Output the (x, y) coordinate of the center of the cell containing the given text.  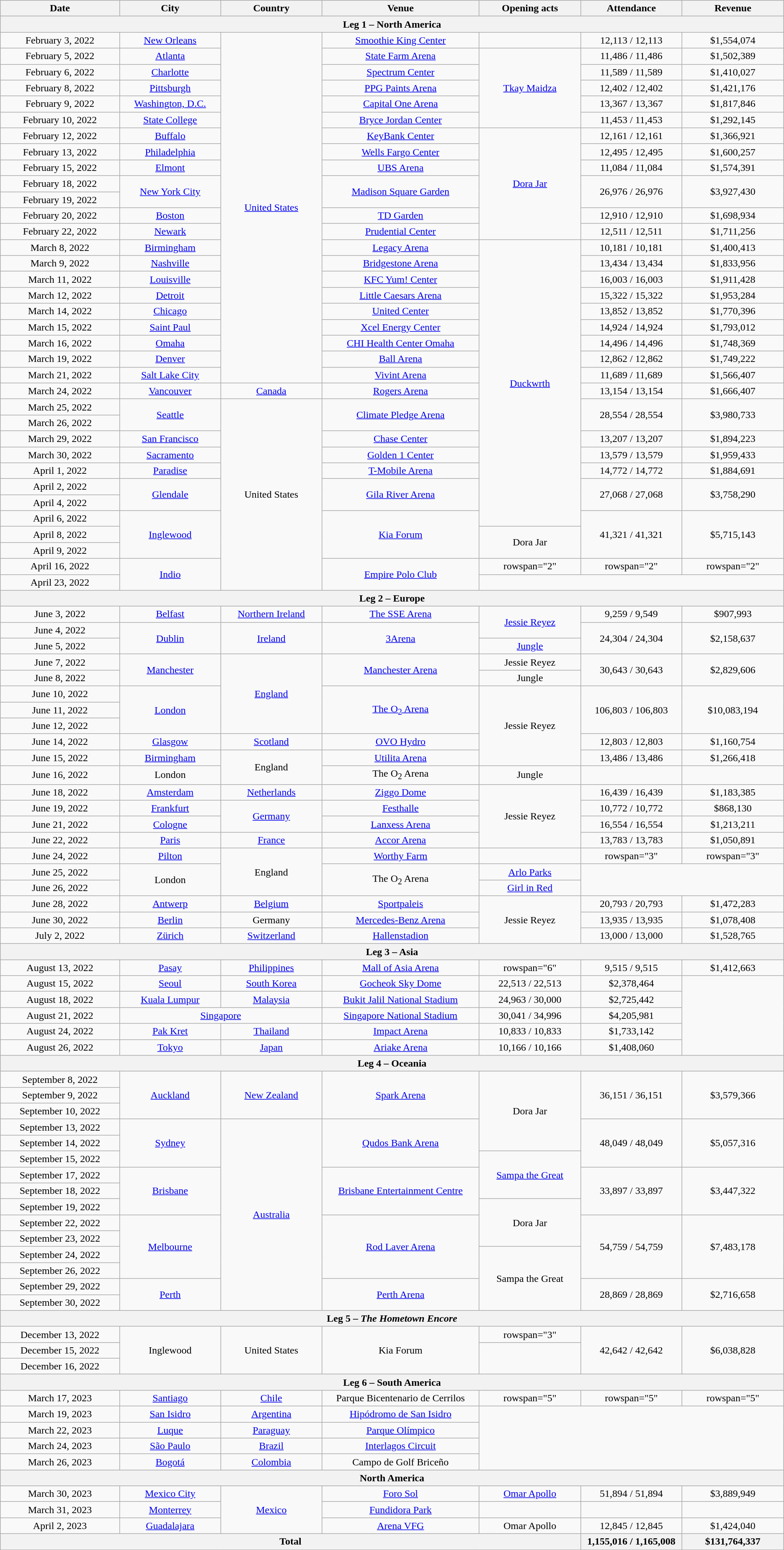
CHI Health Center Omaha (400, 343)
Worthy Farm (400, 856)
$1,050,891 (733, 840)
Thailand (271, 1031)
10,166 / 10,166 (530, 1047)
August 15, 2022 (60, 984)
Parque Olímpico (400, 1430)
March 14, 2022 (60, 311)
Singapore (220, 1015)
13,434 / 13,434 (631, 263)
Girl in Red (530, 888)
Brisbane (170, 1191)
3Arena (400, 638)
March 26, 2022 (60, 423)
42,642 / 42,642 (631, 1350)
$1,666,407 (733, 391)
16,003 / 16,003 (631, 279)
Leg 6 – South America (392, 1382)
Accor Arena (400, 840)
March 12, 2022 (60, 295)
February 15, 2022 (60, 168)
Hipódromo de San Isidro (400, 1414)
Brisbane Entertainment Centre (400, 1191)
Fundidora Park (400, 1510)
12,803 / 12,803 (631, 742)
February 22, 2022 (60, 232)
Brazil (271, 1446)
February 8, 2022 (60, 88)
June 15, 2022 (60, 758)
June 21, 2022 (60, 824)
12,402 / 12,402 (631, 88)
Date (60, 8)
Arena VFG (400, 1526)
February 9, 2022 (60, 104)
June 8, 2022 (60, 678)
Smoothie King Center (400, 40)
August 13, 2022 (60, 968)
Tkay Maidza (530, 88)
September 14, 2022 (60, 1143)
Interlagos Circuit (400, 1446)
13,000 / 13,000 (631, 936)
Japan (271, 1047)
$1,894,223 (733, 439)
Saint Paul (170, 327)
Climate Pledge Arena (400, 415)
$3,927,430 (733, 191)
1,155,016 / 1,165,008 (631, 1542)
$1,566,407 (733, 375)
14,772 / 14,772 (631, 471)
24,963 / 30,000 (530, 1000)
$1,421,176 (733, 88)
Qudos Bank Arena (400, 1143)
Elmont (170, 168)
13,935 / 13,935 (631, 920)
Antwerp (170, 904)
March 24, 2022 (60, 391)
Leg 2 – Europe (392, 598)
Spectrum Center (400, 72)
$1,183,385 (733, 792)
KeyBank Center (400, 136)
$1,600,257 (733, 152)
Leg 1 – North America (392, 24)
28,554 / 28,554 (631, 415)
April 2, 2022 (60, 487)
April 2, 2023 (60, 1526)
Salt Lake City (170, 375)
Frankfurt (170, 808)
September 23, 2022 (60, 1239)
T-Mobile Arena (400, 471)
11,589 / 11,589 (631, 72)
Cologne (170, 824)
Colombia (271, 1462)
Manchester Arena (400, 670)
San Isidro (170, 1414)
Bryce Jordan Center (400, 120)
$1,424,040 (733, 1526)
$6,038,828 (733, 1350)
The SSE Arena (400, 614)
March 9, 2022 (60, 263)
Spark Arena (400, 1095)
June 18, 2022 (60, 792)
Switzerland (271, 936)
14,924 / 14,924 (631, 327)
KFC Yum! Center (400, 279)
9,259 / 9,549 (631, 614)
Rogers Arena (400, 391)
April 1, 2022 (60, 471)
Boston (170, 216)
Attendance (631, 8)
13,367 / 13,367 (631, 104)
$1,884,691 (733, 471)
Legacy Arena (400, 248)
Zürich (170, 936)
$3,579,366 (733, 1095)
August 18, 2022 (60, 1000)
April 4, 2022 (60, 503)
March 30, 2023 (60, 1494)
15,322 / 15,322 (631, 295)
June 4, 2022 (60, 630)
June 7, 2022 (60, 662)
Singapore National Stadium (400, 1015)
June 11, 2022 (60, 710)
France (271, 840)
10,772 / 10,772 (631, 808)
Nashville (170, 263)
$1,528,765 (733, 936)
$1,410,027 (733, 72)
$1,733,142 (631, 1031)
June 3, 2022 (60, 614)
South Korea (271, 984)
41,321 / 41,321 (631, 535)
March 26, 2023 (60, 1462)
New Orleans (170, 40)
26,976 / 26,976 (631, 191)
March 22, 2023 (60, 1430)
June 30, 2022 (60, 920)
16,439 / 16,439 (631, 792)
12,862 / 12,862 (631, 359)
$3,758,290 (733, 495)
March 30, 2022 (60, 455)
12,845 / 12,845 (631, 1526)
12,161 / 12,161 (631, 136)
Prudential Center (400, 232)
Venue (400, 8)
$907,993 (733, 614)
$1,817,846 (733, 104)
March 8, 2022 (60, 248)
Indio (170, 574)
Argentina (271, 1414)
$1,554,074 (733, 40)
Pilton (170, 856)
$1,160,754 (733, 742)
Paris (170, 840)
February 5, 2022 (60, 56)
Empire Polo Club (400, 574)
Xcel Energy Center (400, 327)
Chicago (170, 311)
11,486 / 11,486 (631, 56)
September 8, 2022 (60, 1079)
April 6, 2022 (60, 519)
Golden 1 Center (400, 455)
Philippines (271, 968)
$2,378,464 (631, 984)
December 15, 2022 (60, 1350)
Pak Kret (170, 1031)
June 28, 2022 (60, 904)
$1,266,418 (733, 758)
June 22, 2022 (60, 840)
$1,400,413 (733, 248)
March 16, 2022 (60, 343)
Festhalle (400, 808)
Bukit Jalil National Stadium (400, 1000)
Auckland (170, 1095)
Leg 4 – Oceania (392, 1063)
$1,748,369 (733, 343)
14,496 / 14,496 (631, 343)
September 30, 2022 (60, 1302)
March 11, 2022 (60, 279)
54,759 / 54,759 (631, 1247)
Sportpaleis (400, 904)
27,068 / 27,068 (631, 495)
San Francisco (170, 439)
$1,292,145 (733, 120)
Chile (271, 1398)
June 5, 2022 (60, 646)
April 9, 2022 (60, 550)
June 19, 2022 (60, 808)
Melbourne (170, 1247)
$1,213,211 (733, 824)
February 20, 2022 (60, 216)
$1,911,428 (733, 279)
Tokyo (170, 1047)
13,207 / 13,207 (631, 439)
Glendale (170, 495)
February 10, 2022 (60, 120)
$1,078,408 (733, 920)
TD Garden (400, 216)
Foro Sol (400, 1494)
$5,715,143 (733, 535)
São Paulo (170, 1446)
30,643 / 30,643 (631, 670)
United Center (400, 311)
Philadelphia (170, 152)
rowspan="6" (530, 968)
Mercedes-Benz Arena (400, 920)
22,513 / 22,513 (530, 984)
$1,412,663 (733, 968)
$2,829,606 (733, 670)
$2,158,637 (733, 638)
$1,366,921 (733, 136)
$1,770,396 (733, 311)
Madison Square Garden (400, 191)
North America (392, 1478)
Amsterdam (170, 792)
Lanxess Arena (400, 824)
August 24, 2022 (60, 1031)
Chase Center (400, 439)
11,689 / 11,689 (631, 375)
Arlo Parks (530, 872)
$1,408,060 (631, 1047)
March 19, 2022 (60, 359)
Seattle (170, 415)
51,894 / 51,894 (631, 1494)
Denver (170, 359)
Pasay (170, 968)
106,803 / 106,803 (631, 710)
Paraguay (271, 1430)
$2,716,658 (733, 1294)
Manchester (170, 670)
Country (271, 8)
June 12, 2022 (60, 726)
Netherlands (271, 792)
State College (170, 120)
June 14, 2022 (60, 742)
12,511 / 12,511 (631, 232)
State Farm Arena (400, 56)
June 25, 2022 (60, 872)
September 22, 2022 (60, 1223)
10,833 / 10,833 (530, 1031)
March 21, 2022 (60, 375)
Belgium (271, 904)
Revenue (733, 8)
Berlin (170, 920)
Bridgestone Arena (400, 263)
$10,083,194 (733, 710)
11,084 / 11,084 (631, 168)
September 26, 2022 (60, 1271)
$4,205,981 (631, 1015)
Ziggo Dome (400, 792)
City (170, 8)
11,453 / 11,453 (631, 120)
June 26, 2022 (60, 888)
Pittsburgh (170, 88)
48,049 / 48,049 (631, 1143)
Luque (170, 1430)
9,515 / 9,515 (631, 968)
12,113 / 12,113 (631, 40)
30,041 / 34,996 (530, 1015)
February 12, 2022 (60, 136)
Little Caesars Arena (400, 295)
April 16, 2022 (60, 566)
Ball Arena (400, 359)
Utilita Arena (400, 758)
13,486 / 13,486 (631, 758)
December 16, 2022 (60, 1366)
Santiago (170, 1398)
Opening acts (530, 8)
Malaysia (271, 1000)
March 19, 2023 (60, 1414)
$1,749,222 (733, 359)
Newark (170, 232)
Total (291, 1542)
September 10, 2022 (60, 1111)
Paradise (170, 471)
28,869 / 28,869 (631, 1294)
Gila River Arena (400, 495)
August 26, 2022 (60, 1047)
February 3, 2022 (60, 40)
Leg 5 – The Hometown Encore (392, 1318)
Scotland (271, 742)
February 18, 2022 (60, 183)
$3,447,322 (733, 1191)
Australia (271, 1215)
13,154 / 13,154 (631, 391)
16,554 / 16,554 (631, 824)
December 13, 2022 (60, 1334)
New Zealand (271, 1095)
$1,574,391 (733, 168)
February 13, 2022 (60, 152)
$1,472,283 (733, 904)
Belfast (170, 614)
$2,725,442 (631, 1000)
April 8, 2022 (60, 535)
Duckwrth (530, 383)
Kuala Lumpur (170, 1000)
Sydney (170, 1143)
Sacramento (170, 455)
September 19, 2022 (60, 1207)
Perth (170, 1294)
Ireland (271, 638)
13,852 / 13,852 (631, 311)
Northern Ireland (271, 614)
$868,130 (733, 808)
July 2, 2022 (60, 936)
Seoul (170, 984)
Omaha (170, 343)
$3,889,949 (733, 1494)
$1,959,433 (733, 455)
$131,764,337 (733, 1542)
Gocheok Sky Dome (400, 984)
Ariake Arena (400, 1047)
33,897 / 33,897 (631, 1191)
September 13, 2022 (60, 1127)
Impact Arena (400, 1031)
Glasgow (170, 742)
$1,953,284 (733, 295)
September 18, 2022 (60, 1191)
Charlotte (170, 72)
$1,711,256 (733, 232)
$1,698,934 (733, 216)
September 17, 2022 (60, 1175)
Bogotá (170, 1462)
$1,502,389 (733, 56)
September 29, 2022 (60, 1286)
New York City (170, 191)
20,793 / 20,793 (631, 904)
PPG Paints Arena (400, 88)
UBS Arena (400, 168)
Parque Bicentenario de Cerrilos (400, 1398)
June 24, 2022 (60, 856)
Perth Arena (400, 1294)
March 25, 2022 (60, 407)
Canada (271, 391)
$1,833,956 (733, 263)
Atlanta (170, 56)
$5,057,316 (733, 1143)
Guadalajara (170, 1526)
September 15, 2022 (60, 1159)
13,579 / 13,579 (631, 455)
$7,483,178 (733, 1247)
13,783 / 13,783 (631, 840)
Dublin (170, 638)
$1,793,012 (733, 327)
10,181 / 10,181 (631, 248)
Vivint Arena (400, 375)
Vancouver (170, 391)
Washington, D.C. (170, 104)
March 31, 2023 (60, 1510)
Buffalo (170, 136)
February 19, 2022 (60, 200)
Capital One Arena (400, 104)
Wells Fargo Center (400, 152)
Mall of Asia Arena (400, 968)
June 10, 2022 (60, 694)
June 16, 2022 (60, 775)
36,151 / 36,151 (631, 1095)
Leg 3 – Asia (392, 952)
April 23, 2022 (60, 582)
Mexico (271, 1510)
24,304 / 24,304 (631, 638)
Detroit (170, 295)
Monterrey (170, 1510)
Campo de Golf Briceño (400, 1462)
12,495 / 12,495 (631, 152)
March 24, 2023 (60, 1446)
$3,980,733 (733, 415)
March 17, 2023 (60, 1398)
March 29, 2022 (60, 439)
OVO Hydro (400, 742)
August 21, 2022 (60, 1015)
Mexico City (170, 1494)
Hallenstadion (400, 936)
Rod Laver Arena (400, 1247)
12,910 / 12,910 (631, 216)
February 6, 2022 (60, 72)
March 15, 2022 (60, 327)
Louisville (170, 279)
September 9, 2022 (60, 1095)
September 24, 2022 (60, 1255)
